Pinpoint the cell where the given text exists, returning its (x, y) midpoint coordinate. 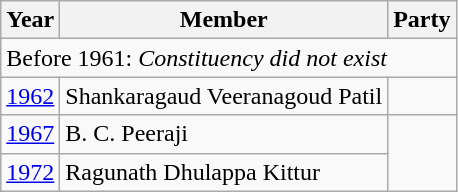
Year (30, 20)
B. C. Peeraji (224, 134)
1967 (30, 134)
1972 (30, 172)
Ragunath Dhulappa Kittur (224, 172)
Party (422, 20)
Shankaragaud Veeranagoud Patil (224, 96)
1962 (30, 96)
Before 1961: Constituency did not exist (228, 58)
Member (224, 20)
